From the cell containing the given text, extract its center point as (X, Y) coordinate. 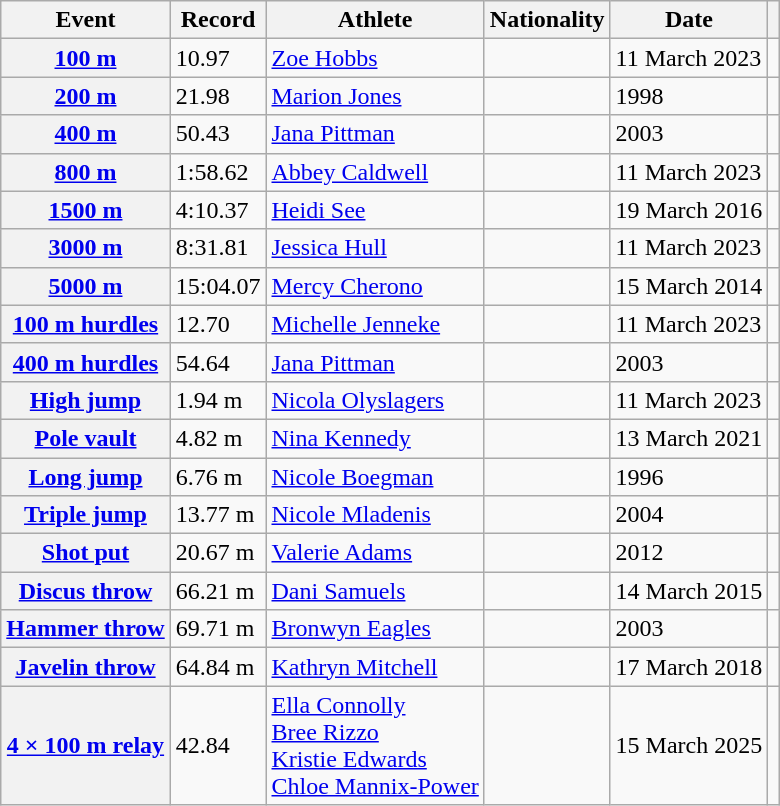
Javelin throw (86, 667)
Pole vault (86, 438)
13 March 2021 (689, 438)
10.97 (218, 58)
64.84 m (218, 667)
69.71 m (218, 629)
15 March 2014 (689, 286)
13.77 m (218, 515)
4 × 100 m relay (86, 746)
Nicole Boegman (375, 477)
6.76 m (218, 477)
200 m (86, 96)
Kathryn Mitchell (375, 667)
1996 (689, 477)
17 March 2018 (689, 667)
2004 (689, 515)
100 m (86, 58)
Jessica Hull (375, 248)
15 March 2025 (689, 746)
50.43 (218, 134)
Michelle Jenneke (375, 324)
Nationality (547, 20)
Nina Kennedy (375, 438)
Valerie Adams (375, 553)
2012 (689, 553)
Nicola Olyslagers (375, 400)
Bronwyn Eagles (375, 629)
4.82 m (218, 438)
4:10.37 (218, 210)
66.21 m (218, 591)
54.64 (218, 362)
100 m hurdles (86, 324)
400 m (86, 134)
Discus throw (86, 591)
1.94 m (218, 400)
Hammer throw (86, 629)
Nicole Mladenis (375, 515)
Athlete (375, 20)
Dani Samuels (375, 591)
400 m hurdles (86, 362)
1500 m (86, 210)
42.84 (218, 746)
Record (218, 20)
Abbey Caldwell (375, 172)
19 March 2016 (689, 210)
15:04.07 (218, 286)
Zoe Hobbs (375, 58)
Event (86, 20)
Heidi See (375, 210)
Shot put (86, 553)
Date (689, 20)
Long jump (86, 477)
High jump (86, 400)
800 m (86, 172)
1998 (689, 96)
14 March 2015 (689, 591)
20.67 m (218, 553)
5000 m (86, 286)
12.70 (218, 324)
3000 m (86, 248)
Marion Jones (375, 96)
1:58.62 (218, 172)
21.98 (218, 96)
Triple jump (86, 515)
Ella ConnollyBree RizzoKristie EdwardsChloe Mannix-Power (375, 746)
Mercy Cherono (375, 286)
8:31.81 (218, 248)
